Determine the [X, Y] coordinate at the center of the cell enclosing the given text.  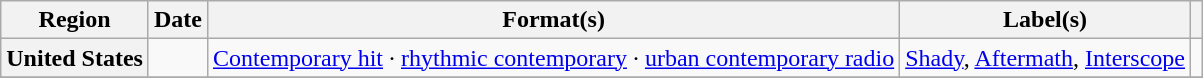
Label(s) [1046, 20]
United States [75, 58]
Date [178, 20]
Shady, Aftermath, Interscope [1046, 58]
Region [75, 20]
Format(s) [554, 20]
Contemporary hit · rhythmic contemporary · urban contemporary radio [554, 58]
